Pinpoint the cell where the given text exists, returning its (x, y) midpoint coordinate. 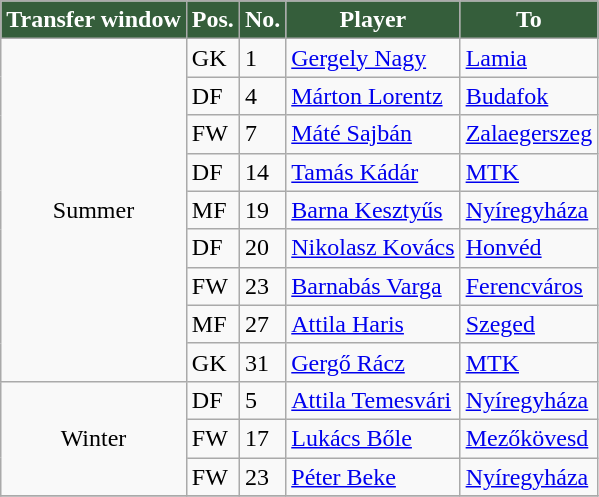
Gergő Rácz (373, 362)
Budafok (529, 96)
Honvéd (529, 248)
Mezőkövesd (529, 438)
Péter Beke (373, 477)
Attila Temesvári (373, 400)
14 (262, 172)
Barnabás Varga (373, 286)
Nikolasz Kovács (373, 248)
4 (262, 96)
Lukács Bőle (373, 438)
To (529, 20)
1 (262, 58)
17 (262, 438)
Tamás Kádár (373, 172)
Lamia (529, 58)
31 (262, 362)
Player (373, 20)
Barna Kesztyűs (373, 210)
19 (262, 210)
Márton Lorentz (373, 96)
Gergely Nagy (373, 58)
27 (262, 324)
5 (262, 400)
20 (262, 248)
Summer (94, 210)
Transfer window (94, 20)
7 (262, 134)
Pos. (212, 20)
Attila Haris (373, 324)
Winter (94, 438)
Ferencváros (529, 286)
No. (262, 20)
Szeged (529, 324)
Máté Sajbán (373, 134)
Zalaegerszeg (529, 134)
